Return the [X, Y] coordinate for the center point of the cell that contains the specified text.  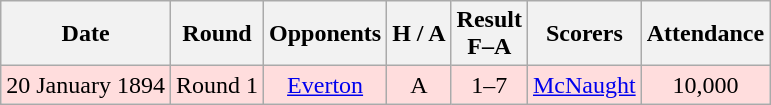
Opponents [326, 34]
McNaught [584, 85]
Everton [326, 85]
10,000 [705, 85]
1–7 [489, 85]
ResultF–A [489, 34]
A [419, 85]
H / A [419, 34]
Round [216, 34]
Attendance [705, 34]
Scorers [584, 34]
Round 1 [216, 85]
20 January 1894 [86, 85]
Date [86, 34]
